Search for the cell housing the specified text and yield its (x, y) center coordinate. 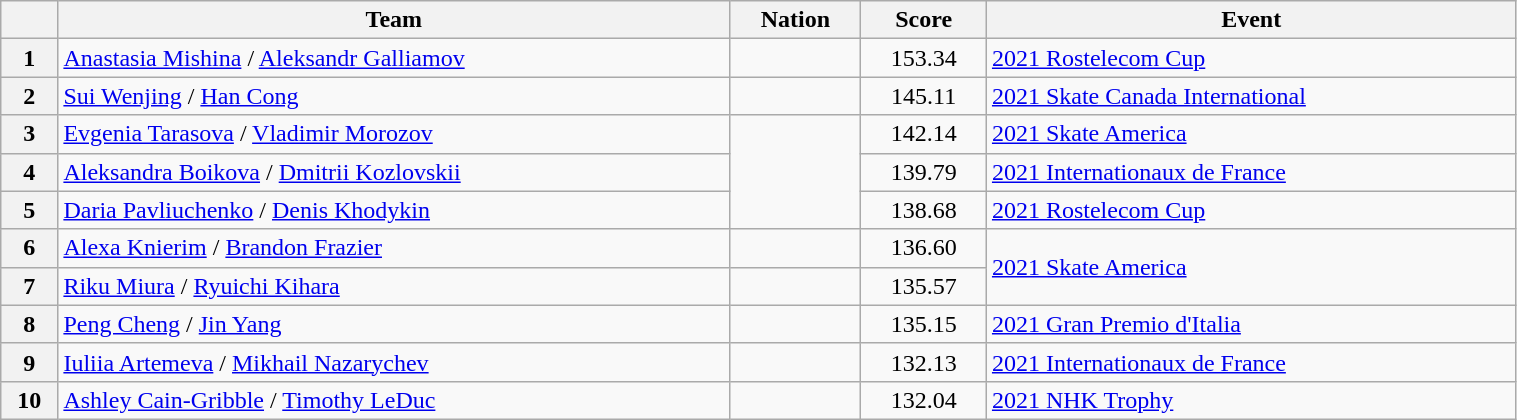
2021 Gran Premio d'Italia (1251, 324)
Ashley Cain-Gribble / Timothy LeDuc (394, 400)
138.68 (924, 210)
132.04 (924, 400)
142.14 (924, 134)
4 (30, 172)
Riku Miura / Ryuichi Kihara (394, 286)
5 (30, 210)
Team (394, 20)
1 (30, 58)
135.57 (924, 286)
7 (30, 286)
Sui Wenjing / Han Cong (394, 96)
Alexa Knierim / Brandon Frazier (394, 248)
2021 NHK Trophy (1251, 400)
2021 Skate Canada International (1251, 96)
145.11 (924, 96)
132.13 (924, 362)
Aleksandra Boikova / Dmitrii Kozlovskii (394, 172)
Evgenia Tarasova / Vladimir Morozov (394, 134)
3 (30, 134)
2 (30, 96)
6 (30, 248)
8 (30, 324)
139.79 (924, 172)
Peng Cheng / Jin Yang (394, 324)
Score (924, 20)
9 (30, 362)
10 (30, 400)
153.34 (924, 58)
Iuliia Artemeva / Mikhail Nazarychev (394, 362)
Daria Pavliuchenko / Denis Khodykin (394, 210)
135.15 (924, 324)
136.60 (924, 248)
Event (1251, 20)
Anastasia Mishina / Aleksandr Galliamov (394, 58)
Nation (796, 20)
